Capture the cell that displays the provided text and extract its [x, y] central coordinate. 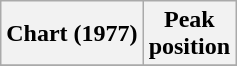
Chart (1977) [72, 34]
Peakposition [189, 34]
